Scan for the cell matching the given text and deliver its (X, Y) coordinate at center. 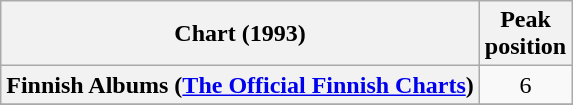
6 (525, 85)
Peakposition (525, 34)
Finnish Albums (The Official Finnish Charts) (240, 85)
Chart (1993) (240, 34)
